Output the [X, Y] coordinate of the center of the cell containing the given text.  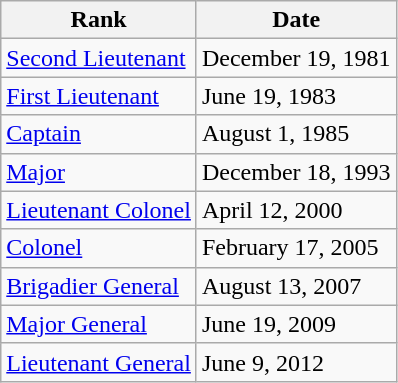
June 19, 2009 [296, 324]
June 19, 1983 [296, 96]
August 1, 1985 [296, 134]
Second Lieutenant [99, 58]
Captain [99, 134]
April 12, 2000 [296, 210]
Lieutenant Colonel [99, 210]
Major [99, 172]
Lieutenant General [99, 362]
June 9, 2012 [296, 362]
Colonel [99, 248]
Brigadier General [99, 286]
First Lieutenant [99, 96]
December 19, 1981 [296, 58]
Major General [99, 324]
Rank [99, 20]
August 13, 2007 [296, 286]
February 17, 2005 [296, 248]
December 18, 1993 [296, 172]
Date [296, 20]
